Find where the given text appears and provide that cell's center as [x, y] coordinate. 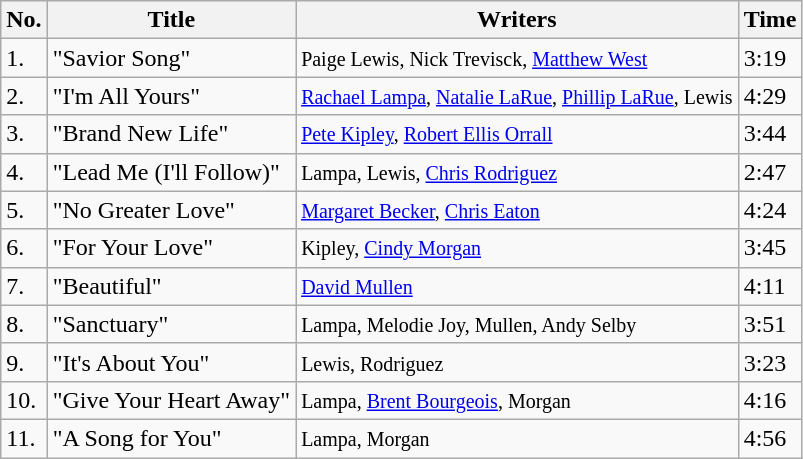
Lewis, Rodriguez [517, 362]
3:23 [770, 362]
3:19 [770, 58]
9. [24, 362]
4:16 [770, 400]
"Sanctuary" [171, 324]
3:44 [770, 134]
Lampa, Morgan [517, 438]
4:56 [770, 438]
"A Song for You" [171, 438]
David Mullen [517, 286]
"Lead Me (I'll Follow)" [171, 172]
Time [770, 20]
2:47 [770, 172]
1. [24, 58]
6. [24, 248]
"Beautiful" [171, 286]
"Brand New Life" [171, 134]
"Give Your Heart Away" [171, 400]
Paige Lewis, Nick Trevisck, Matthew West [517, 58]
"For Your Love" [171, 248]
"Savior Song" [171, 58]
"It's About You" [171, 362]
Rachael Lampa, Natalie LaRue, Phillip LaRue, Lewis [517, 96]
8. [24, 324]
"I'm All Yours" [171, 96]
Title [171, 20]
Lampa, Melodie Joy, Mullen, Andy Selby [517, 324]
Margaret Becker, Chris Eaton [517, 210]
"No Greater Love" [171, 210]
Lampa, Lewis, Chris Rodriguez [517, 172]
2. [24, 96]
7. [24, 286]
10. [24, 400]
Kipley, Cindy Morgan [517, 248]
3:51 [770, 324]
Writers [517, 20]
4:24 [770, 210]
4:29 [770, 96]
No. [24, 20]
4:11 [770, 286]
Pete Kipley, Robert Ellis Orrall [517, 134]
3:45 [770, 248]
Lampa, Brent Bourgeois, Morgan [517, 400]
3. [24, 134]
4. [24, 172]
11. [24, 438]
5. [24, 210]
